Locate the cell with the specified text and output its [x, y] center coordinate. 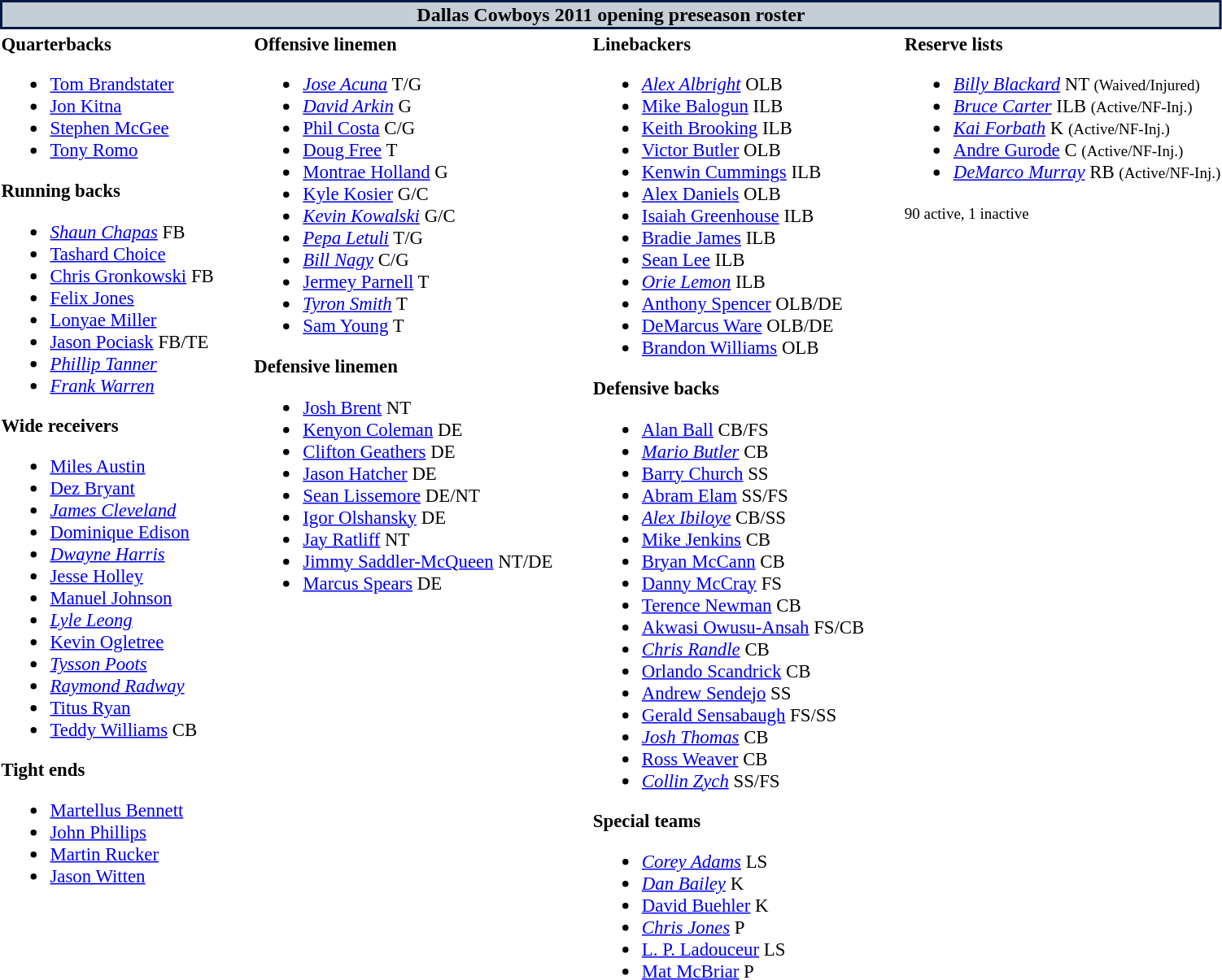
Dallas Cowboys 2011 opening preseason roster [611, 15]
